Determine the [x, y] coordinate at the center of the cell enclosing the given text.  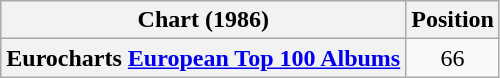
66 [453, 58]
Chart (1986) [204, 20]
Eurocharts European Top 100 Albums [204, 58]
Position [453, 20]
